Determine the (X, Y) coordinate at the center of the cell enclosing the given text.  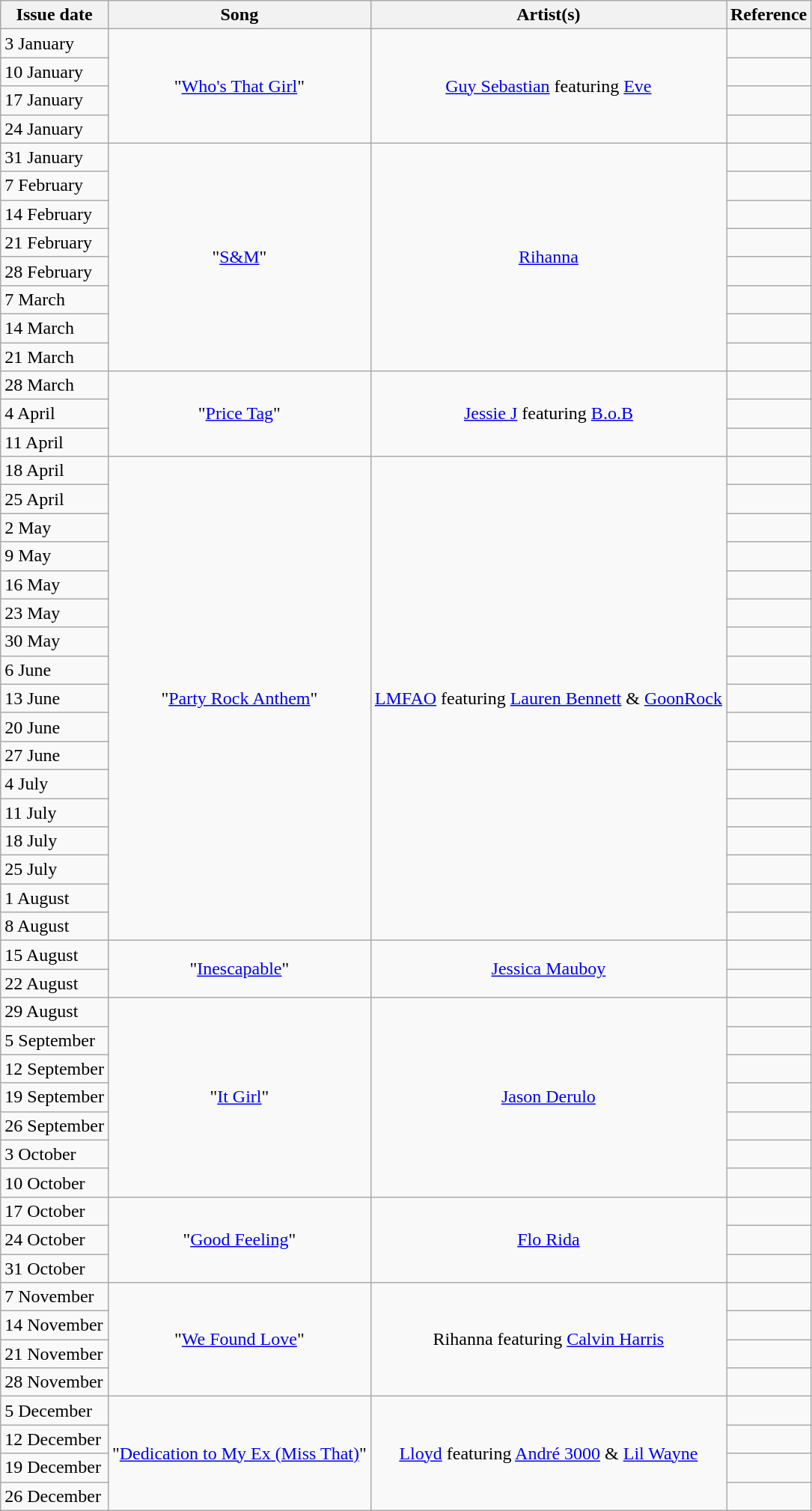
28 February (55, 271)
23 May (55, 613)
Song (239, 15)
12 December (55, 1439)
"It Girl" (239, 1097)
"Dedication to My Ex (Miss That)" (239, 1453)
"Inescapable" (239, 969)
1 August (55, 898)
27 June (55, 755)
25 April (55, 499)
7 March (55, 299)
Jessica Mauboy (548, 969)
Rihanna (548, 257)
"Price Tag" (239, 414)
14 February (55, 214)
14 November (55, 1325)
29 August (55, 1012)
21 November (55, 1354)
19 September (55, 1097)
28 November (55, 1382)
24 January (55, 129)
Jessie J featuring B.o.B (548, 414)
26 December (55, 1496)
15 August (55, 955)
9 May (55, 556)
Issue date (55, 15)
30 May (55, 641)
18 April (55, 471)
19 December (55, 1468)
31 January (55, 157)
8 August (55, 927)
24 October (55, 1239)
18 July (55, 841)
"Who's That Girl" (239, 86)
4 April (55, 414)
14 March (55, 328)
13 June (55, 698)
17 January (55, 100)
Flo Rida (548, 1239)
2 May (55, 528)
Reference (768, 15)
12 September (55, 1069)
28 March (55, 385)
5 September (55, 1040)
"Good Feeling" (239, 1239)
31 October (55, 1269)
26 September (55, 1126)
7 November (55, 1297)
25 July (55, 870)
10 January (55, 72)
LMFAO featuring Lauren Bennett & GoonRock (548, 699)
Lloyd featuring André 3000 & Lil Wayne (548, 1453)
Artist(s) (548, 15)
22 August (55, 983)
11 July (55, 812)
7 February (55, 186)
20 June (55, 727)
16 May (55, 584)
21 March (55, 357)
10 October (55, 1182)
5 December (55, 1411)
"S&M" (239, 257)
17 October (55, 1211)
Jason Derulo (548, 1097)
"Party Rock Anthem" (239, 699)
3 October (55, 1154)
3 January (55, 43)
11 April (55, 442)
4 July (55, 784)
21 February (55, 242)
"We Found Love" (239, 1340)
Rihanna featuring Calvin Harris (548, 1340)
6 June (55, 670)
Guy Sebastian featuring Eve (548, 86)
